Detect which cell encompasses the target text, then output its [x, y] center coordinate. 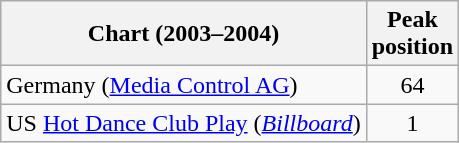
Chart (2003–2004) [184, 34]
Germany (Media Control AG) [184, 85]
US Hot Dance Club Play (Billboard) [184, 123]
Peakposition [412, 34]
64 [412, 85]
1 [412, 123]
